Output the [X, Y] coordinate of the center of the cell containing the given text.  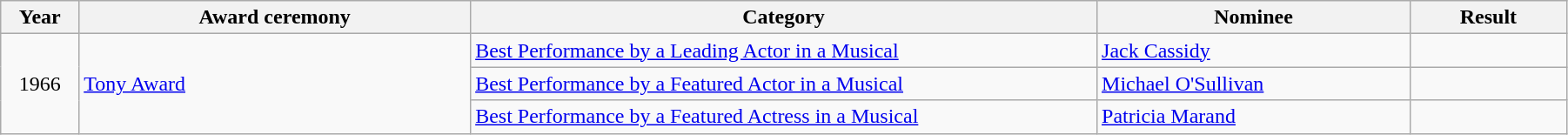
Michael O'Sullivan [1254, 84]
Result [1488, 17]
Category [784, 17]
Best Performance by a Featured Actor in a Musical [784, 84]
Nominee [1254, 17]
Award ceremony [275, 17]
1966 [40, 84]
Year [40, 17]
Best Performance by a Featured Actress in a Musical [784, 117]
Tony Award [275, 84]
Jack Cassidy [1254, 51]
Patricia Marand [1254, 117]
Best Performance by a Leading Actor in a Musical [784, 51]
